Output the [x, y] coordinate of the center of the cell containing the given text.  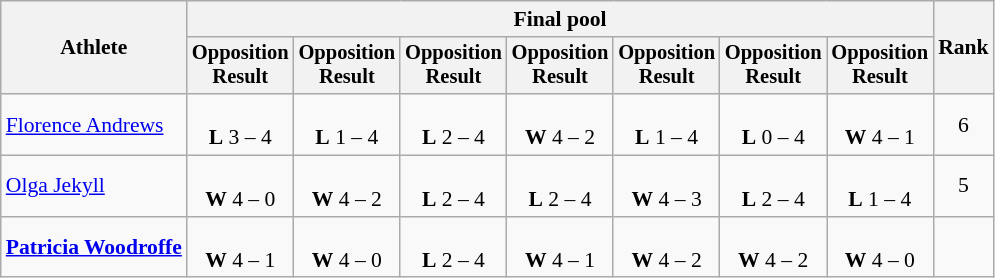
Final pool [560, 19]
Olga Jekyll [94, 186]
Florence Andrews [94, 124]
Athlete [94, 48]
Patricia Woodroffe [94, 248]
W 4 – 3 [666, 186]
L 3 – 4 [240, 124]
5 [964, 186]
Rank [964, 48]
L 0 – 4 [774, 124]
6 [964, 124]
